Return the (x, y) coordinate for the center point of the cell that contains the specified text.  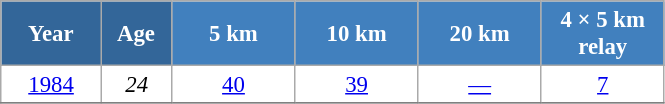
Year (52, 34)
10 km (356, 34)
1984 (52, 85)
39 (356, 85)
24 (136, 85)
Age (136, 34)
40 (234, 85)
5 km (234, 34)
4 × 5 km relay (602, 34)
— (480, 85)
7 (602, 85)
20 km (480, 34)
